Pinpoint the cell where the given text exists, returning its [x, y] midpoint coordinate. 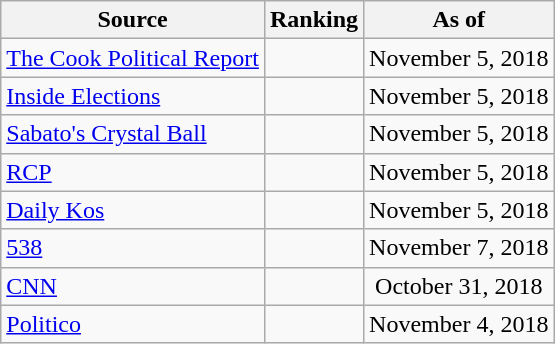
October 31, 2018 [459, 286]
538 [133, 248]
Inside Elections [133, 96]
November 7, 2018 [459, 248]
Source [133, 20]
November 4, 2018 [459, 324]
CNN [133, 286]
Ranking [314, 20]
As of [459, 20]
Daily Kos [133, 210]
The Cook Political Report [133, 58]
Politico [133, 324]
Sabato's Crystal Ball [133, 134]
RCP [133, 172]
